Pinpoint the cell where the given text exists, returning its [x, y] midpoint coordinate. 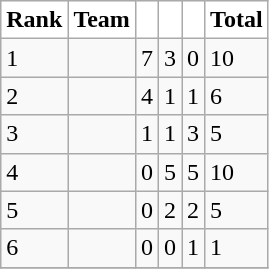
Team [102, 20]
7 [146, 58]
Total [237, 20]
Rank [34, 20]
